Provide the [X, Y] coordinate of the cell's center where the given text is located.  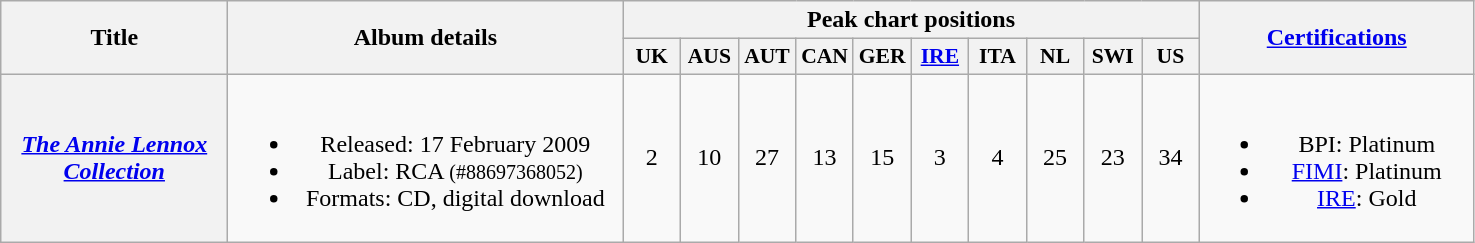
2 [652, 158]
Peak chart positions [911, 20]
Album details [426, 38]
Released: 17 February 2009Label: RCA (#88697368052)Formats: CD, digital download [426, 158]
ITA [998, 57]
BPI: PlatinumFIMI: PlatinumIRE: Gold [1336, 158]
IRE [940, 57]
SWI [1113, 57]
NL [1055, 57]
US [1171, 57]
Title [114, 38]
AUS [710, 57]
15 [882, 158]
CAN [825, 57]
10 [710, 158]
AUT [767, 57]
34 [1171, 158]
4 [998, 158]
Certifications [1336, 38]
3 [940, 158]
27 [767, 158]
GER [882, 57]
25 [1055, 158]
The Annie Lennox Collection [114, 158]
23 [1113, 158]
UK [652, 57]
13 [825, 158]
